Provide the [x, y] coordinate of the cell's center where the given text is located.  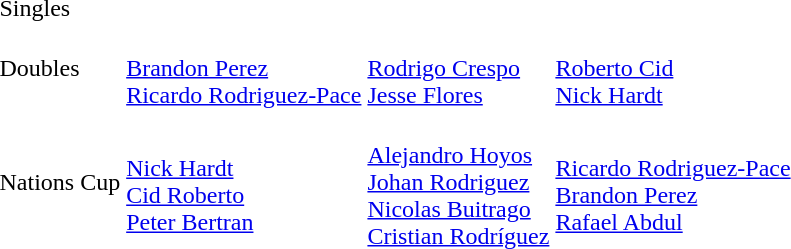
Brandon PerezRicardo Rodriguez-Pace [244, 68]
Rodrigo CrespoJesse Flores [458, 68]
